Output the [x, y] coordinate of the center of the cell containing the given text.  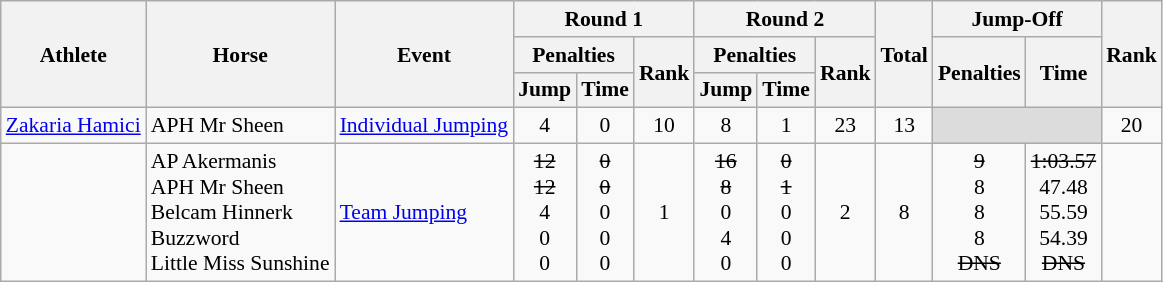
00000 [605, 213]
Zakaria Hamici [74, 126]
Round 1 [604, 19]
Round 2 [784, 19]
Total [904, 54]
Athlete [74, 54]
Team Jumping [424, 213]
Jump-Off [1017, 19]
1212400 [544, 213]
0 [605, 126]
20 [1132, 126]
9888DNS [980, 213]
1:03.5747.4855.5954.39DNS [1064, 213]
2 [846, 213]
Horse [240, 54]
Event [424, 54]
Individual Jumping [424, 126]
10 [664, 126]
4 [544, 126]
01000 [786, 213]
AP AkermanisAPH Mr SheenBelcam HinnerkBuzzwordLittle Miss Sunshine [240, 213]
168040 [726, 213]
13 [904, 126]
23 [846, 126]
APH Mr Sheen [240, 126]
